Output the (x, y) coordinate of the center of the cell containing the given text.  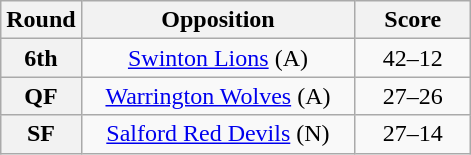
SF (41, 134)
Opposition (218, 20)
Warrington Wolves (A) (218, 96)
Swinton Lions (A) (218, 58)
Score (413, 20)
6th (41, 58)
27–26 (413, 96)
QF (41, 96)
Salford Red Devils (N) (218, 134)
27–14 (413, 134)
42–12 (413, 58)
Round (41, 20)
